Determine the [X, Y] coordinate at the center of the cell enclosing the given text.  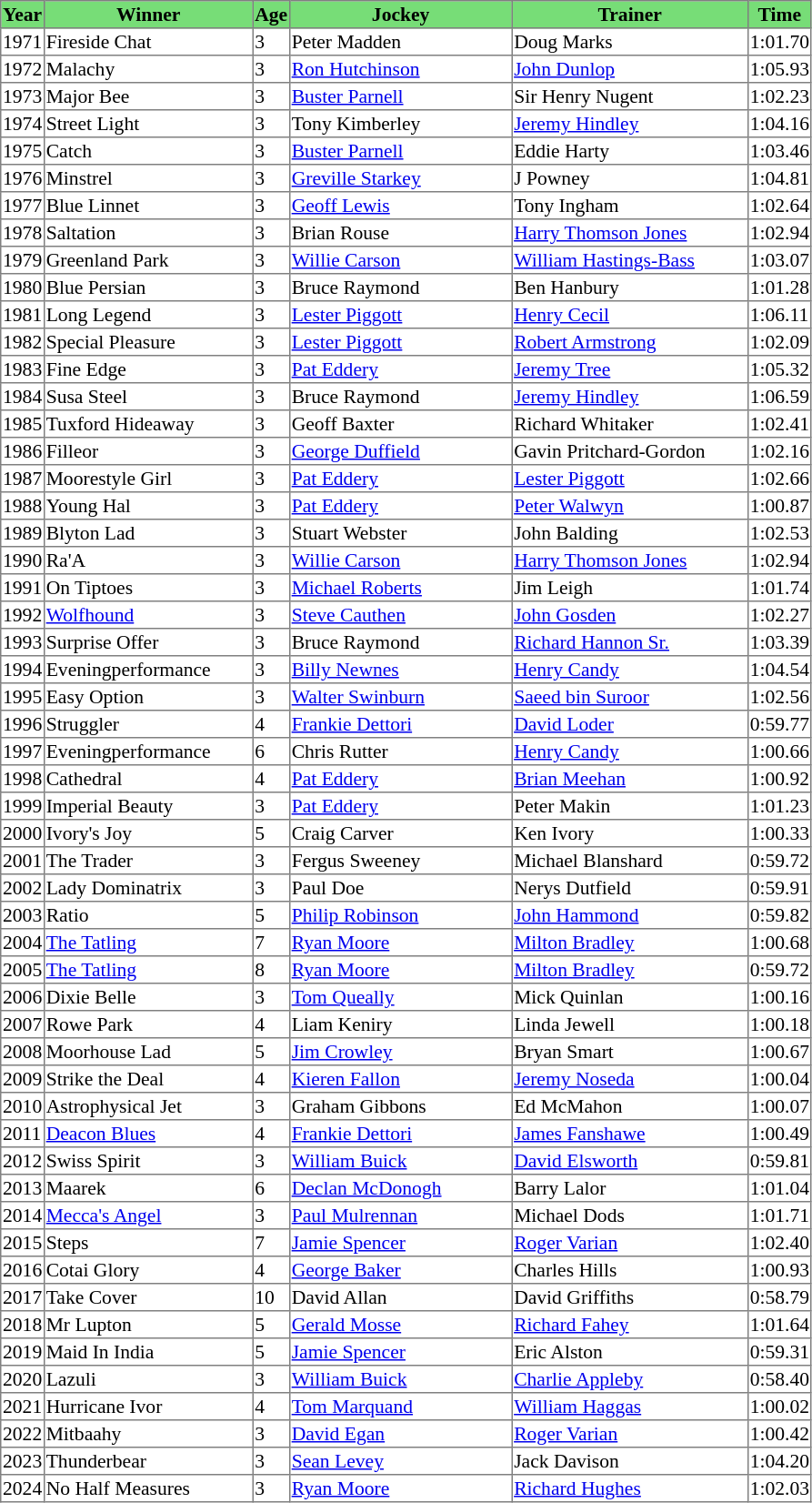
Mr Lupton [148, 1325]
John Gosden [630, 615]
Malachy [148, 69]
1:00.18 [779, 1024]
Michael Roberts [400, 588]
No Half Measures [148, 1488]
1997 [23, 751]
1996 [23, 724]
Fireside Chat [148, 42]
Lady Dominatrix [148, 888]
Jeremy Noseda [630, 1079]
Steve Cauthen [400, 615]
Minstrel [148, 178]
Philip Robinson [400, 915]
1985 [23, 424]
2018 [23, 1325]
Stuart Webster [400, 533]
Peter Makin [630, 806]
Greville Starkey [400, 178]
Michael Blanshard [630, 861]
Richard Fahey [630, 1325]
Long Legend [148, 315]
1994 [23, 670]
1:02.23 [779, 96]
1981 [23, 315]
George Duffield [400, 451]
1995 [23, 697]
Linda Jewell [630, 1024]
Charlie Appleby [630, 1379]
2010 [23, 1106]
Tuxford Hideaway [148, 424]
Mick Quinlan [630, 997]
Bryan Smart [630, 1052]
1:05.32 [779, 369]
Ed McMahon [630, 1106]
Ratio [148, 915]
2007 [23, 1024]
0:59.91 [779, 888]
2012 [23, 1161]
8 [271, 970]
Henry Cecil [630, 315]
1:00.33 [779, 833]
Nerys Dutfield [630, 888]
Astrophysical Jet [148, 1106]
1:01.04 [779, 1188]
1:01.28 [779, 287]
Catch [148, 151]
Moorhouse Lad [148, 1052]
Maarek [148, 1188]
Take Cover [148, 1297]
1:02.27 [779, 615]
Surprise Offer [148, 642]
10 [271, 1297]
Billy Newnes [400, 670]
Maid In India [148, 1352]
1:02.03 [779, 1488]
1:01.71 [779, 1216]
0:59.77 [779, 724]
Rowe Park [148, 1024]
1:04.81 [779, 178]
Liam Keniry [400, 1024]
1:02.09 [779, 342]
Blue Persian [148, 287]
Richard Whitaker [630, 424]
2002 [23, 888]
Doug Marks [630, 42]
1:01.23 [779, 806]
1:01.70 [779, 42]
Saeed bin Suroor [630, 697]
Thunderbear [148, 1461]
1989 [23, 533]
1:03.07 [779, 260]
1982 [23, 342]
1:00.66 [779, 751]
1:00.07 [779, 1106]
1987 [23, 479]
1:02.41 [779, 424]
1980 [23, 287]
2024 [23, 1488]
2004 [23, 943]
Ken Ivory [630, 833]
1:02.56 [779, 697]
Gavin Pritchard-Gordon [630, 451]
1976 [23, 178]
Year [23, 15]
Declan McDonogh [400, 1188]
Lazuli [148, 1379]
1999 [23, 806]
1:00.68 [779, 943]
1984 [23, 397]
2021 [23, 1407]
2014 [23, 1216]
0:59.31 [779, 1352]
Jack Davison [630, 1461]
Hurricane Ivor [148, 1407]
1:00.04 [779, 1079]
2020 [23, 1379]
Sir Henry Nugent [630, 96]
1990 [23, 560]
Sean Levey [400, 1461]
Street Light [148, 124]
Eric Alston [630, 1352]
1:01.74 [779, 588]
Peter Madden [400, 42]
John Balding [630, 533]
Tom Marquand [400, 1407]
Barry Lalor [630, 1188]
David Loder [630, 724]
Paul Doe [400, 888]
1992 [23, 615]
1:02.66 [779, 479]
Tony Ingham [630, 206]
Brian Meehan [630, 779]
Mecca's Angel [148, 1216]
Swiss Spirit [148, 1161]
Geoff Lewis [400, 206]
J Powney [630, 178]
David Allan [400, 1297]
0:59.81 [779, 1161]
Ron Hutchinson [400, 69]
Jim Leigh [630, 588]
David Egan [400, 1434]
1:02.53 [779, 533]
1:00.02 [779, 1407]
1:00.87 [779, 506]
1973 [23, 96]
Blue Linnet [148, 206]
2008 [23, 1052]
1974 [23, 124]
0:59.82 [779, 915]
Fergus Sweeney [400, 861]
Strike the Deal [148, 1079]
Winner [148, 15]
William Hastings-Bass [630, 260]
Tony Kimberley [400, 124]
1:06.11 [779, 315]
2016 [23, 1270]
1:00.49 [779, 1134]
2001 [23, 861]
1:01.64 [779, 1325]
1:03.39 [779, 642]
1988 [23, 506]
Richard Hannon Sr. [630, 642]
2006 [23, 997]
William Haggas [630, 1407]
1:00.93 [779, 1270]
2005 [23, 970]
Young Hal [148, 506]
2009 [23, 1079]
David Elsworth [630, 1161]
Mitbaahy [148, 1434]
Ben Hanbury [630, 287]
0:58.40 [779, 1379]
1:02.64 [779, 206]
The Trader [148, 861]
2022 [23, 1434]
1:00.16 [779, 997]
2000 [23, 833]
Struggler [148, 724]
Geoff Baxter [400, 424]
Jockey [400, 15]
Brian Rouse [400, 233]
Saltation [148, 233]
Chris Rutter [400, 751]
2013 [23, 1188]
Special Pleasure [148, 342]
Jeremy Tree [630, 369]
Michael Dods [630, 1216]
Filleor [148, 451]
Blyton Lad [148, 533]
1977 [23, 206]
2017 [23, 1297]
2015 [23, 1243]
Eddie Harty [630, 151]
1:06.59 [779, 397]
2019 [23, 1352]
Ivory's Joy [148, 833]
1:00.67 [779, 1052]
Time [779, 15]
Cathedral [148, 779]
1979 [23, 260]
Susa Steel [148, 397]
Jim Crowley [400, 1052]
1:03.46 [779, 151]
Ra'A [148, 560]
James Fanshawe [630, 1134]
Major Bee [148, 96]
1978 [23, 233]
Dixie Belle [148, 997]
David Griffiths [630, 1297]
On Tiptoes [148, 588]
1:05.93 [779, 69]
1:00.92 [779, 779]
George Baker [400, 1270]
Robert Armstrong [630, 342]
2011 [23, 1134]
Peter Walwyn [630, 506]
1993 [23, 642]
1975 [23, 151]
1986 [23, 451]
Tom Queally [400, 997]
Gerald Mosse [400, 1325]
2003 [23, 915]
1:04.54 [779, 670]
1971 [23, 42]
Paul Mulrennan [400, 1216]
John Hammond [630, 915]
Kieren Fallon [400, 1079]
Cotai Glory [148, 1270]
Age [271, 15]
Fine Edge [148, 369]
1:02.16 [779, 451]
1:00.42 [779, 1434]
1972 [23, 69]
Wolfhound [148, 615]
Easy Option [148, 697]
Craig Carver [400, 833]
1:02.40 [779, 1243]
Graham Gibbons [400, 1106]
Deacon Blues [148, 1134]
Moorestyle Girl [148, 479]
Walter Swinburn [400, 697]
1:04.20 [779, 1461]
0:58.79 [779, 1297]
Imperial Beauty [148, 806]
Charles Hills [630, 1270]
1:04.16 [779, 124]
1991 [23, 588]
Trainer [630, 15]
John Dunlop [630, 69]
Richard Hughes [630, 1488]
2023 [23, 1461]
Steps [148, 1243]
1983 [23, 369]
Greenland Park [148, 260]
1998 [23, 779]
